Detect which cell encompasses the target text, then output its (X, Y) center coordinate. 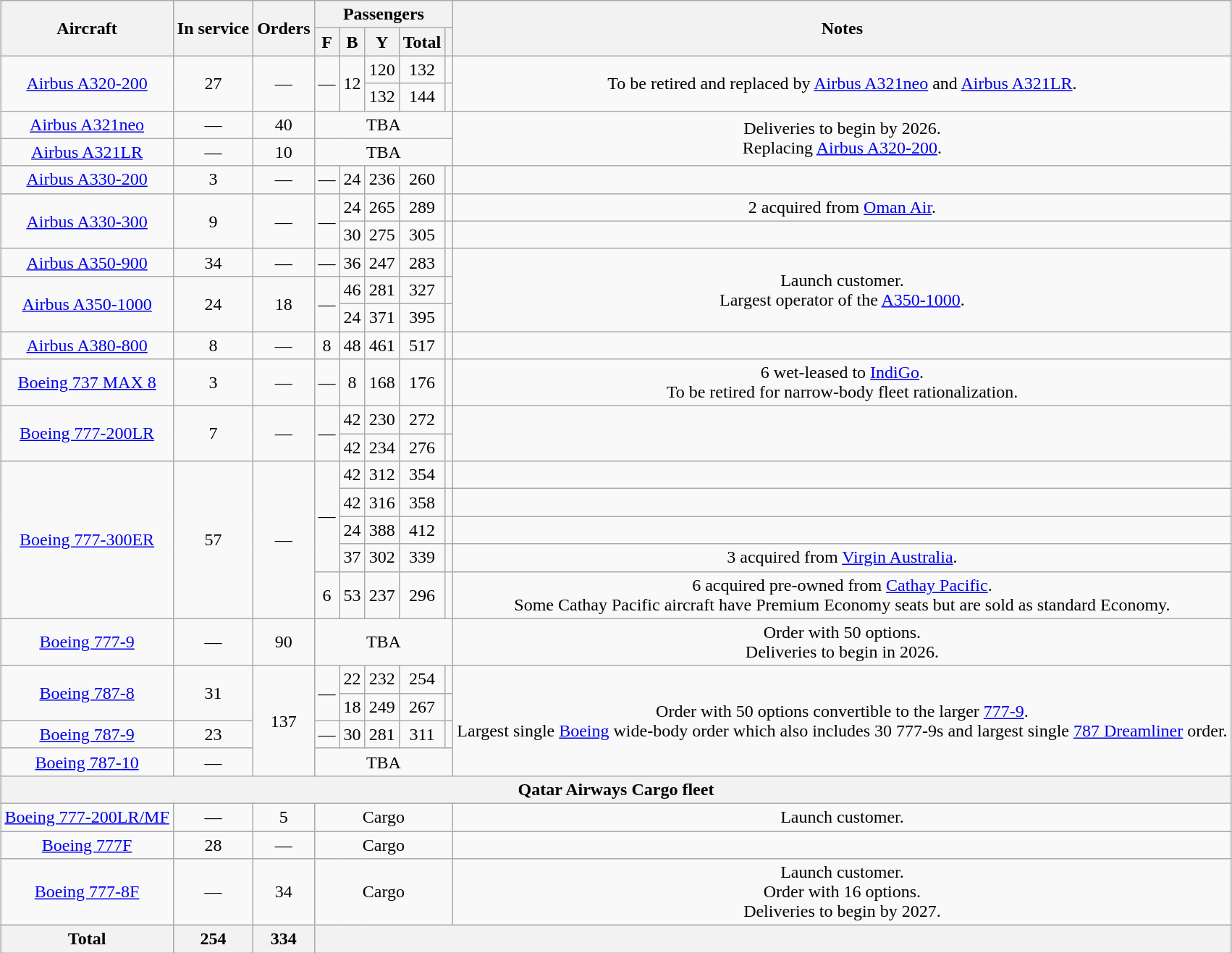
31 (213, 693)
247 (382, 262)
Boeing 787-9 (87, 734)
272 (422, 420)
Boeing 777-300ER (87, 540)
517 (422, 345)
6 wet-leased to IndiGo.To be retired for narrow-body fleet rationalization. (843, 382)
Airbus A330-300 (87, 221)
276 (422, 448)
168 (382, 382)
5 (284, 817)
265 (382, 207)
Launch customer. (843, 817)
296 (422, 595)
In service (213, 28)
Boeing 787-8 (87, 693)
90 (284, 642)
Airbus A380-800 (87, 345)
354 (422, 475)
Aircraft (87, 28)
120 (382, 70)
Airbus A330-200 (87, 180)
339 (422, 558)
305 (422, 235)
To be retired and replaced by Airbus A321neo and Airbus A321LR. (843, 83)
53 (352, 595)
23 (213, 734)
Y (382, 42)
6 (327, 595)
46 (352, 290)
Boeing 777-200LR/MF (87, 817)
275 (382, 235)
316 (382, 503)
412 (422, 530)
Qatar Airways Cargo fleet (616, 789)
10 (284, 152)
Passengers (384, 14)
Airbus A321LR (87, 152)
311 (422, 734)
260 (422, 180)
22 (352, 679)
6 acquired pre-owned from Cathay Pacific.Some Cathay Pacific aircraft have Premium Economy seats but are sold as standard Economy. (843, 595)
236 (382, 180)
176 (422, 382)
Boeing 777-8F (87, 892)
40 (284, 125)
234 (382, 448)
327 (422, 290)
249 (382, 707)
461 (382, 345)
28 (213, 845)
7 (213, 434)
57 (213, 540)
12 (352, 83)
Boeing 777-200LR (87, 434)
267 (422, 707)
395 (422, 317)
Airbus A320-200 (87, 83)
48 (352, 345)
Airbus A350-1000 (87, 303)
Order with 50 options.Deliveries to begin in 2026. (843, 642)
Boeing 777F (87, 845)
334 (284, 939)
Airbus A321neo (87, 125)
137 (284, 721)
3 acquired from Virgin Australia. (843, 558)
371 (382, 317)
2 acquired from Oman Air. (843, 207)
F (327, 42)
Notes (843, 28)
36 (352, 262)
37 (352, 558)
312 (382, 475)
388 (382, 530)
230 (382, 420)
9 (213, 221)
B (352, 42)
283 (422, 262)
237 (382, 595)
144 (422, 97)
Launch customer.Order with 16 options.Deliveries to begin by 2027. (843, 892)
302 (382, 558)
358 (422, 503)
Boeing 787-10 (87, 762)
Airbus A350-900 (87, 262)
27 (213, 83)
Boeing 737 MAX 8 (87, 382)
Deliveries to begin by 2026.Replacing Airbus A320-200. (843, 138)
Boeing 777-9 (87, 642)
289 (422, 207)
232 (382, 679)
Launch customer.Largest operator of the A350-1000. (843, 290)
Orders (284, 28)
